Determine the [X, Y] coordinate at the center of the cell enclosing the given text.  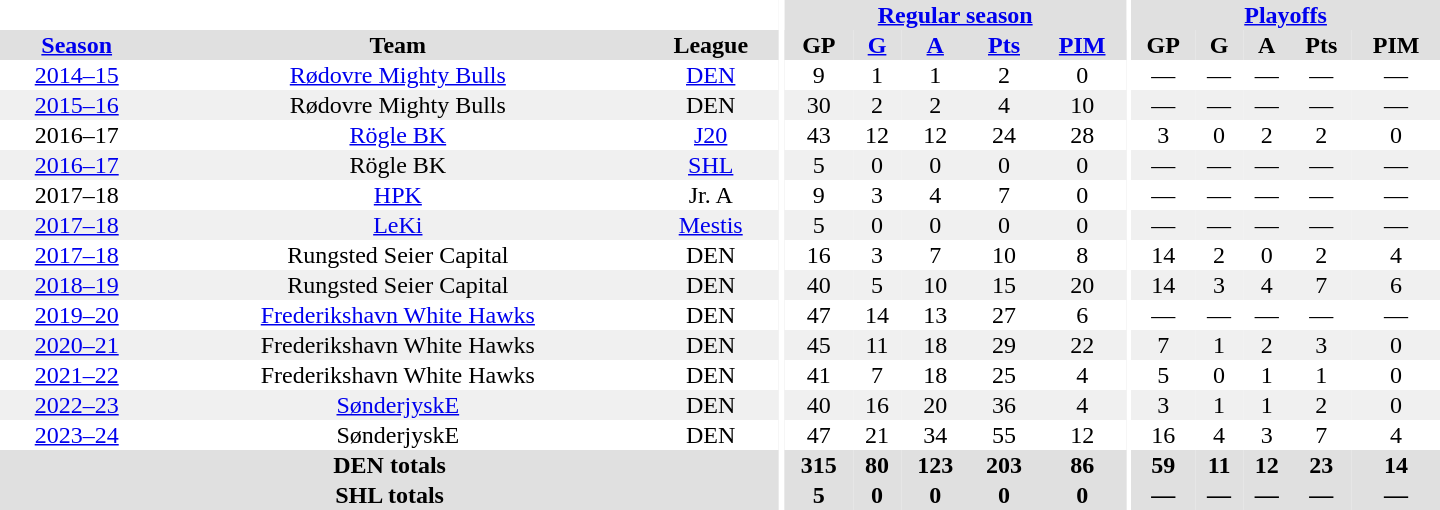
123 [936, 465]
59 [1163, 465]
2020–21 [76, 345]
2022–23 [76, 405]
DEN totals [390, 465]
36 [1004, 405]
86 [1082, 465]
21 [877, 435]
22 [1082, 345]
2023–24 [76, 435]
2014–15 [76, 75]
2015–16 [76, 105]
15 [1004, 285]
2021–22 [76, 375]
80 [877, 465]
LeKi [398, 225]
41 [818, 375]
8 [1082, 255]
2019–20 [76, 315]
55 [1004, 435]
Regular season [954, 15]
Team [398, 45]
25 [1004, 375]
Playoffs [1286, 15]
13 [936, 315]
315 [818, 465]
J20 [710, 135]
League [710, 45]
34 [936, 435]
Mestis [710, 225]
28 [1082, 135]
2018–19 [76, 285]
Jr. A [710, 195]
203 [1004, 465]
27 [1004, 315]
HPK [398, 195]
23 [1321, 465]
43 [818, 135]
SHL totals [390, 495]
45 [818, 345]
SHL [710, 165]
Season [76, 45]
24 [1004, 135]
29 [1004, 345]
30 [818, 105]
